Pinpoint the cell where the given text exists, returning its [x, y] midpoint coordinate. 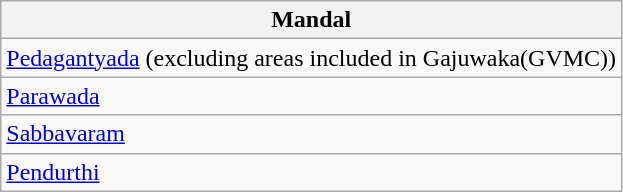
Pedagantyada (excluding areas included in Gajuwaka(GVMC)) [312, 58]
Mandal [312, 20]
Pendurthi [312, 172]
Sabbavaram [312, 134]
Parawada [312, 96]
